Return (x, y) of the center of cell containing provided text 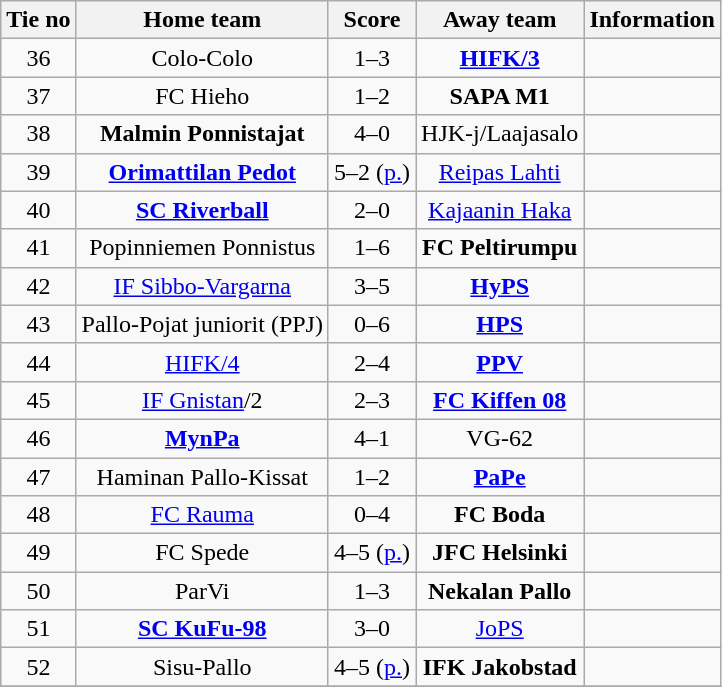
JFC Helsinki (500, 553)
FC Kiffen 08 (500, 400)
Popinniemen Ponnistus (202, 248)
48 (38, 515)
FC Rauma (202, 515)
43 (38, 324)
PPV (500, 362)
Haminan Pallo-Kissat (202, 477)
Home team (202, 20)
FC Hieho (202, 96)
Tie no (38, 20)
Reipas Lahti (500, 172)
36 (38, 58)
ParVi (202, 591)
IF Sibbo-Vargarna (202, 286)
Sisu-Pallo (202, 667)
Away team (500, 20)
IF Gnistan/2 (202, 400)
MynPa (202, 438)
0–6 (372, 324)
FC Boda (500, 515)
IFK Jakobstad (500, 667)
37 (38, 96)
2–3 (372, 400)
49 (38, 553)
46 (38, 438)
FC Spede (202, 553)
Score (372, 20)
0–4 (372, 515)
42 (38, 286)
5–2 (p.) (372, 172)
51 (38, 629)
Colo-Colo (202, 58)
SC Riverball (202, 210)
HPS (500, 324)
38 (38, 134)
47 (38, 477)
Orimattilan Pedot (202, 172)
HyPS (500, 286)
Pallo-Pojat juniorit (PPJ) (202, 324)
Nekalan Pallo (500, 591)
2–4 (372, 362)
40 (38, 210)
PaPe (500, 477)
FC Peltirumpu (500, 248)
JoPS (500, 629)
HJK-j/Laajasalo (500, 134)
Kajaanin Haka (500, 210)
HIFK/4 (202, 362)
Malmin Ponnistajat (202, 134)
SC KuFu-98 (202, 629)
45 (38, 400)
4–0 (372, 134)
3–5 (372, 286)
4–1 (372, 438)
1–6 (372, 248)
41 (38, 248)
VG-62 (500, 438)
44 (38, 362)
3–0 (372, 629)
SAPA M1 (500, 96)
39 (38, 172)
2–0 (372, 210)
50 (38, 591)
Information (652, 20)
HIFK/3 (500, 58)
52 (38, 667)
